Locate the cell with the specified text and output its [x, y] center coordinate. 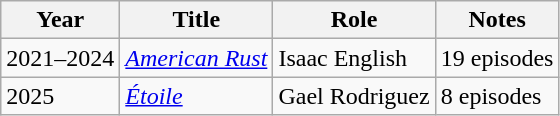
2025 [60, 96]
Year [60, 20]
8 episodes [497, 96]
2021–2024 [60, 58]
Title [196, 20]
Isaac English [354, 58]
Role [354, 20]
Gael Rodriguez [354, 96]
19 episodes [497, 58]
Étoile [196, 96]
American Rust [196, 58]
Notes [497, 20]
